Return [x, y] of the center of cell containing provided text 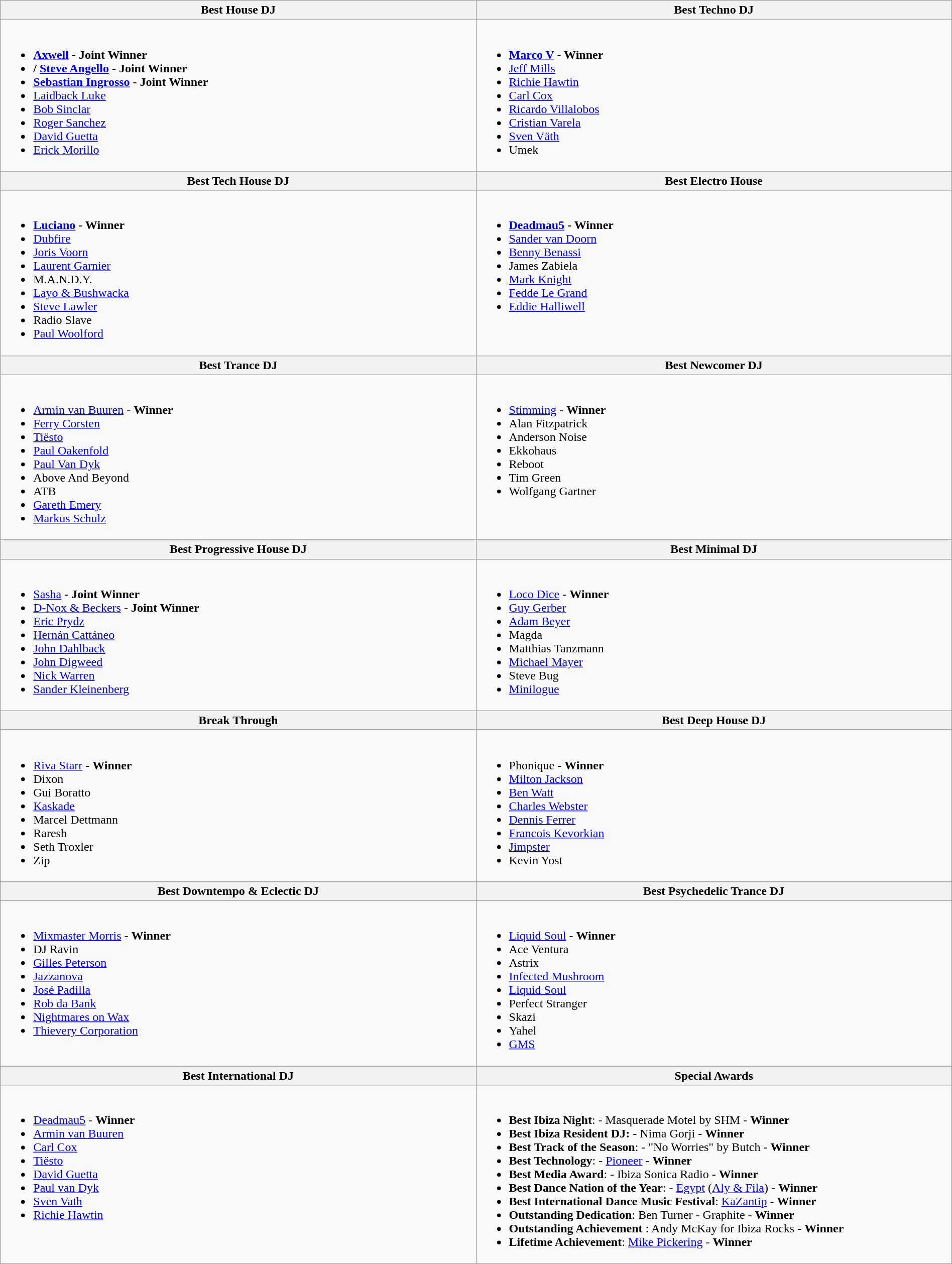
Marco V - WinnerJeff MillsRichie HawtinCarl CoxRicardo VillalobosCristian VarelaSven VäthUmek [714, 95]
Best Trance DJ [238, 365]
Best Minimal DJ [714, 549]
Break Through [238, 720]
Best Deep House DJ [714, 720]
Best House DJ [238, 10]
Best Psychedelic Trance DJ [714, 891]
Armin van Buuren - WinnerFerry CorstenTiëstoPaul OakenfoldPaul Van DykAbove And BeyondATBGareth EmeryMarkus Schulz [238, 457]
Best Newcomer DJ [714, 365]
Deadmau5 - WinnerArmin van BuurenCarl CoxTiëstoDavid GuettaPaul van DykSven VathRichie Hawtin [238, 1175]
Phonique - WinnerMilton JacksonBen WattCharles WebsterDennis FerrerFrancois KevorkianJimpsterKevin Yost [714, 806]
Sasha - Joint Winner D-Nox & Beckers - Joint WinnerEric PrydzHernán CattáneoJohn DahlbackJohn DigweedNick WarrenSander Kleinenberg [238, 635]
Luciano - WinnerDubfireJoris VoornLaurent GarnierM.A.N.D.Y.Layo & BushwackaSteve LawlerRadio SlavePaul Woolford [238, 273]
Best Electro House [714, 181]
Special Awards [714, 1075]
Loco Dice - WinnerGuy GerberAdam BeyerMagdaMatthias TanzmannMichael MayerSteve BugMinilogue [714, 635]
Deadmau5 - WinnerSander van DoornBenny BenassiJames ZabielaMark KnightFedde Le GrandEddie Halliwell [714, 273]
Mixmaster Morris - WinnerDJ RavinGilles PetersonJazzanovaJosé PadillaRob da BankNightmares on WaxThievery Corporation [238, 983]
Axwell - Joint Winner/ Steve Angello - Joint Winner Sebastian Ingrosso - Joint WinnerLaidback LukeBob SinclarRoger SanchezDavid GuettaErick Morillo [238, 95]
Riva Starr - WinnerDixonGui BorattoKaskadeMarcel DettmannRareshSeth TroxlerZip [238, 806]
Stimming - WinnerAlan FitzpatrickAnderson NoiseEkkohausRebootTim GreenWolfgang Gartner [714, 457]
Best International DJ [238, 1075]
Best Techno DJ [714, 10]
Best Tech House DJ [238, 181]
Best Progressive House DJ [238, 549]
Liquid Soul - WinnerAce VenturaAstrixInfected MushroomLiquid SoulPerfect StrangerSkaziYahelGMS [714, 983]
Best Downtempo & Eclectic DJ [238, 891]
